Capture the cell that displays the provided text and extract its [X, Y] central coordinate. 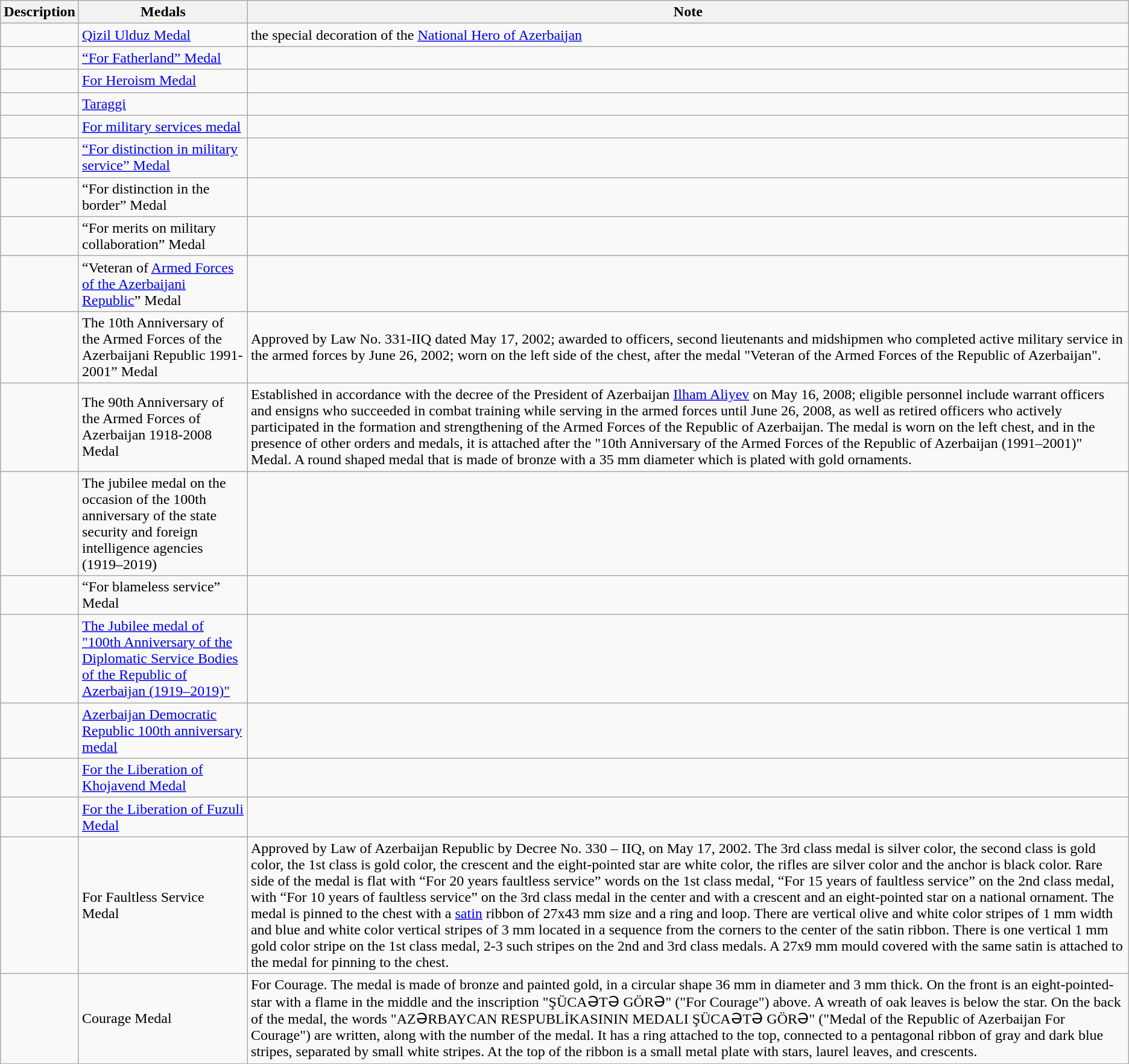
“For distinction in the border” Medal [163, 197]
The Jubilee medal of "100th Anniversary of the Diplomatic Service Bodies of the Republic of Azerbaijan (1919–2019)" [163, 659]
“For blameless service” Medal [163, 596]
For Heroism Medal [163, 81]
Description [40, 12]
For Faultless Service Medal [163, 905]
Note [688, 12]
Qizil Ulduz Medal [163, 35]
For the Liberation of Fuzuli Medal [163, 817]
Medals [163, 12]
Azerbaijan Democratic Republic 100th anniversary medal [163, 731]
the special decoration of the National Hero of Azerbaijan [688, 35]
Courage Medal [163, 1019]
“For Fatherland” Medal [163, 58]
“Veteran of Armed Forces of the Azerbaijani Republic” Medal [163, 283]
The 10th Anniversary of the Armed Forces of the Azerbaijani Republic 1991-2001” Medal [163, 347]
“For distinction in military service” Medal [163, 158]
“For merits on military collaboration” Medal [163, 236]
Taraggi [163, 104]
For military services medal [163, 127]
For the Liberation of Khojavend Medal [163, 778]
The jubilee medal on the occasion of the 100th anniversary of the state security and foreign intelligence agencies (1919–2019) [163, 523]
The 90th Anniversary of the Armed Forces of Azerbaijan 1918-2008 Medal [163, 427]
